Return [X, Y] of the center of cell containing provided text 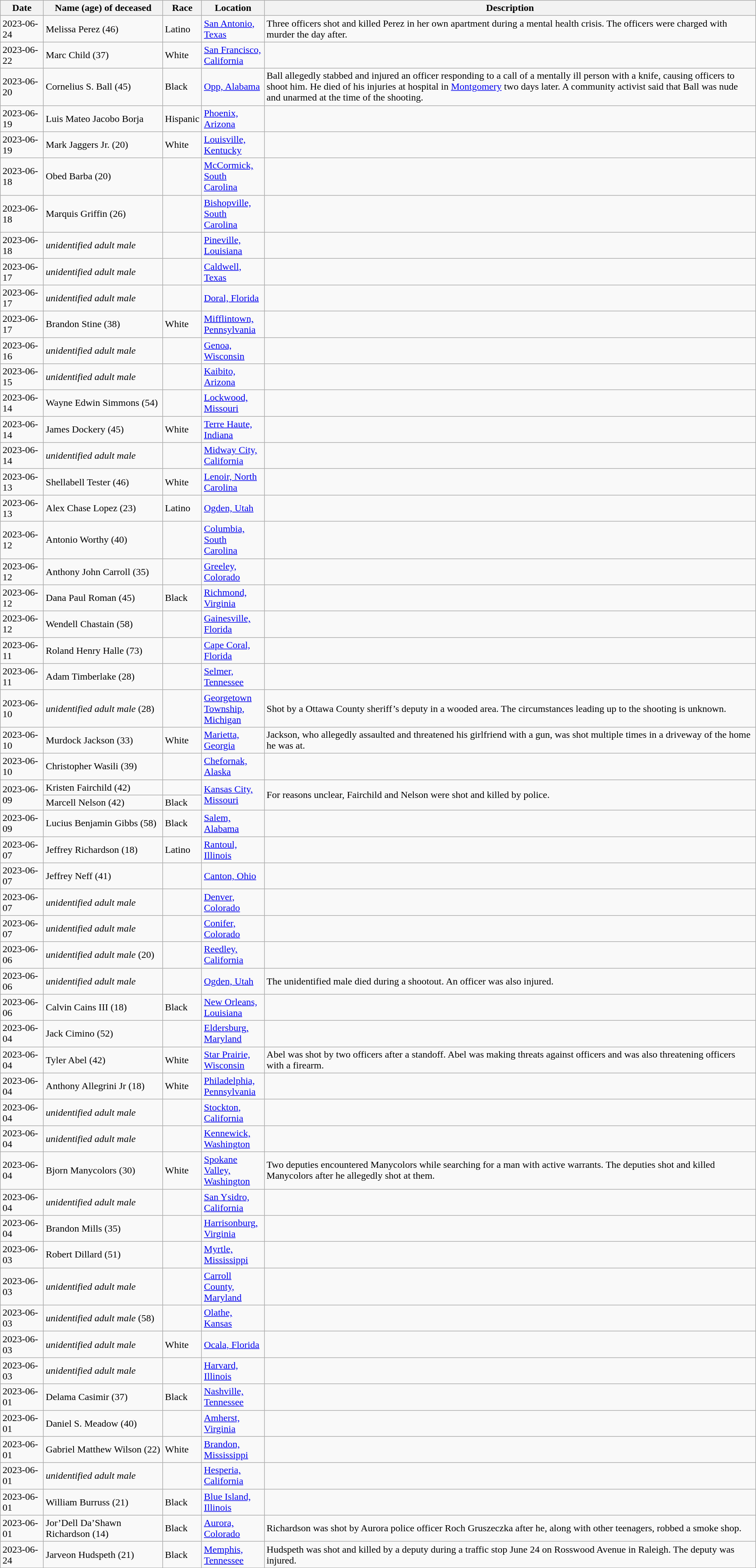
Marc Child (37) [103, 55]
Antonio Worthy (40) [103, 540]
Tyler Abel (42) [103, 1060]
Lucius Benjamin Gibbs (58) [103, 824]
Race [182, 8]
Mark Jaggers Jr. (20) [103, 145]
Date [22, 8]
New Orleans, Louisiana [233, 1007]
Jack Cimino (52) [103, 1034]
Christopher Wasili (39) [103, 766]
2023-06-22 [22, 55]
Midway City, California [233, 455]
Robert Dillard (51) [103, 1255]
Cornelius S. Ball (45) [103, 87]
James Dockery (45) [103, 430]
Shot by a Ottawa County sheriff’s deputy in a wooded area. The circumstances leading up to the shooting is unknown. [510, 708]
Star Prairie, Wisconsin [233, 1060]
Mifflintown, Pennsylvania [233, 324]
Phoenix, Arizona [233, 119]
Hispanic [182, 119]
unidentified adult male (20) [103, 955]
Philadelphia, Pennsylvania [233, 1086]
Amherst, Virginia [233, 1423]
Stockton, California [233, 1112]
Melissa Perez (46) [103, 29]
Selmer, Tennessee [233, 677]
William Burruss (21) [103, 1502]
Murdock Jackson (33) [103, 740]
Jackson, who allegedly assaulted and threatened his girlfriend with a gun, was shot multiple times in a driveway of the home he was at. [510, 740]
Wayne Edwin Simmons (54) [103, 403]
San Francisco, California [233, 55]
McCormick, South Carolina [233, 176]
Kennewick, Washington [233, 1139]
Jeffrey Richardson (18) [103, 850]
Jeffrey Neff (41) [103, 876]
Bishopville, South Carolina [233, 214]
Denver, Colorado [233, 902]
Delama Casimir (37) [103, 1397]
Cape Coral, Florida [233, 650]
Richardson was shot by Aurora police officer Roch Gruszeczka after he, along with other teenagers, robbed a smoke shop. [510, 1528]
Rantoul, Illinois [233, 850]
Anthony John Carroll (35) [103, 572]
Luis Mateo Jacobo Borja [103, 119]
Hudspeth was shot and killed by a deputy during a traffic stop June 24 on Rosswood Avenue in Raleigh. The deputy was injured. [510, 1555]
Carroll County, Maryland [233, 1287]
Description [510, 8]
Dana Paul Roman (45) [103, 598]
Obed Barba (20) [103, 176]
Jor’Dell Da’Shawn Richardson (14) [103, 1528]
Alex Chase Lopez (23) [103, 508]
Brandon Mills (35) [103, 1228]
Brandon, Mississippi [233, 1450]
Marcell Nelson (42) [103, 803]
Caldwell, Texas [233, 271]
Daniel S. Meadow (40) [103, 1423]
2023-06-16 [22, 351]
Memphis, Tennessee [233, 1555]
Genoa, Wisconsin [233, 351]
Shellabell Tester (46) [103, 482]
Location [233, 8]
Bjorn Manycolors (30) [103, 1170]
Wendell Chastain (58) [103, 624]
Adam Timberlake (28) [103, 677]
Nashville, Tennessee [233, 1397]
Gainesville, Florida [233, 624]
Spokane Valley, Washington [233, 1170]
Gabriel Matthew Wilson (22) [103, 1450]
San Ysidro, California [233, 1202]
Anthony Allegrini Jr (18) [103, 1086]
Terre Haute, Indiana [233, 430]
Georgetown Township, Michigan [233, 708]
2023-06-15 [22, 377]
Harrisonburg, Virginia [233, 1228]
Lenoir, North Carolina [233, 482]
Lockwood, Missouri [233, 403]
Brandon Stine (38) [103, 324]
Eldersburg, Maryland [233, 1034]
Chefornak, Alaska [233, 766]
Three officers shot and killed Perez in her own apartment during a mental health crisis. The officers were charged with murder the day after. [510, 29]
Columbia, South Carolina [233, 540]
Canton, Ohio [233, 876]
For reasons unclear, Fairchild and Nelson were shot and killed by police. [510, 795]
Pineville, Louisiana [233, 246]
Louisville, Kentucky [233, 145]
unidentified adult male (58) [103, 1318]
Kristen Fairchild (42) [103, 787]
Harvard, Illinois [233, 1371]
Reedley, California [233, 955]
Opp, Alabama [233, 87]
Blue Island, Illinois [233, 1502]
Hesperia, California [233, 1476]
Doral, Florida [233, 298]
The unidentified male died during a shootout. An officer was also injured. [510, 981]
Marquis Griffin (26) [103, 214]
Greeley, Colorado [233, 572]
Ocala, Florida [233, 1345]
unidentified adult male (28) [103, 708]
Name (age) of deceased [103, 8]
Roland Henry Halle (73) [103, 650]
Kaibito, Arizona [233, 377]
Jarveon Hudspeth (21) [103, 1555]
San Antonio, Texas [233, 29]
Aurora, Colorado [233, 1528]
Salem, Alabama [233, 824]
Abel was shot by two officers after a standoff. Abel was making threats against officers and was also threatening officers with a firearm. [510, 1060]
Marietta, Georgia [233, 740]
Conifer, Colorado [233, 929]
Kansas City, Missouri [233, 795]
Richmond, Virginia [233, 598]
Myrtle, Mississippi [233, 1255]
2023-06-20 [22, 87]
Olathe, Kansas [233, 1318]
Calvin Cains III (18) [103, 1007]
